Detect which cell encompasses the target text, then output its (X, Y) center coordinate. 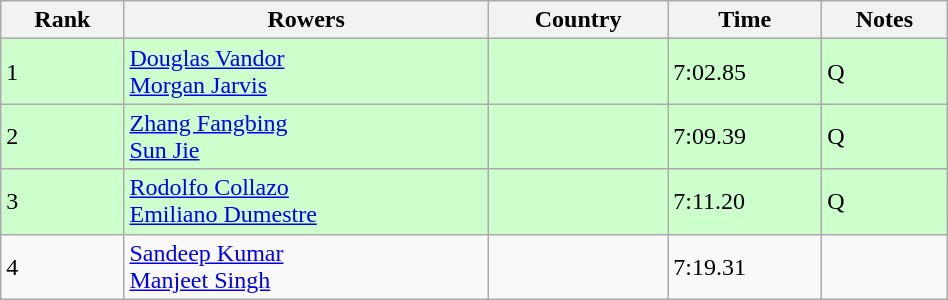
7:11.20 (745, 202)
3 (62, 202)
1 (62, 72)
Notes (885, 20)
Time (745, 20)
7:02.85 (745, 72)
7:09.39 (745, 136)
4 (62, 266)
7:19.31 (745, 266)
Sandeep KumarManjeet Singh (306, 266)
Douglas VandorMorgan Jarvis (306, 72)
2 (62, 136)
Rank (62, 20)
Rowers (306, 20)
Zhang FangbingSun Jie (306, 136)
Rodolfo CollazoEmiliano Dumestre (306, 202)
Country (578, 20)
